Detect which cell encompasses the target text, then output its (X, Y) center coordinate. 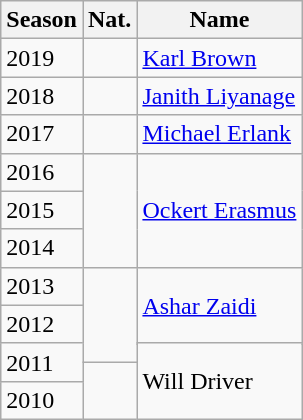
2017 (42, 134)
Ockert Erasmus (220, 210)
2012 (42, 324)
Ashar Zaidi (220, 305)
2015 (42, 210)
2011 (42, 362)
Michael Erlank (220, 134)
2019 (42, 58)
2014 (42, 248)
Will Driver (220, 381)
Season (42, 20)
Janith Liyanage (220, 96)
Name (220, 20)
2013 (42, 286)
2010 (42, 400)
Karl Brown (220, 58)
Nat. (109, 20)
2018 (42, 96)
2016 (42, 172)
